Identify which cell holds the provided text, then report its (X, Y) central coordinate. 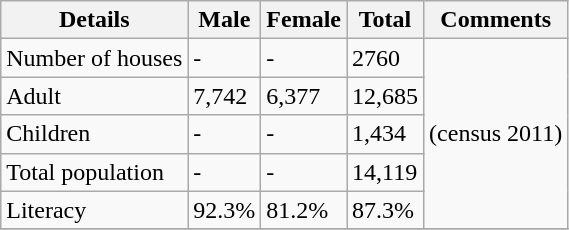
81.2% (304, 210)
(census 2011) (496, 134)
14,119 (386, 172)
Total population (94, 172)
Number of houses (94, 58)
Children (94, 134)
Adult (94, 96)
Female (304, 20)
Literacy (94, 210)
Male (224, 20)
92.3% (224, 210)
7,742 (224, 96)
Details (94, 20)
Comments (496, 20)
Total (386, 20)
6,377 (304, 96)
12,685 (386, 96)
2760 (386, 58)
1,434 (386, 134)
87.3% (386, 210)
